Provide the [x, y] coordinate of the cell's center where the given text is located.  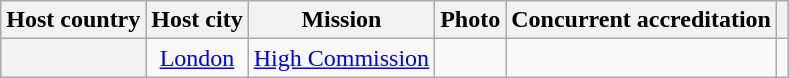
Concurrent accreditation [642, 20]
Host city [197, 20]
Host country [74, 20]
High Commission [341, 58]
Photo [470, 20]
Mission [341, 20]
London [197, 58]
